Locate the cell with the specified text and output its (x, y) center coordinate. 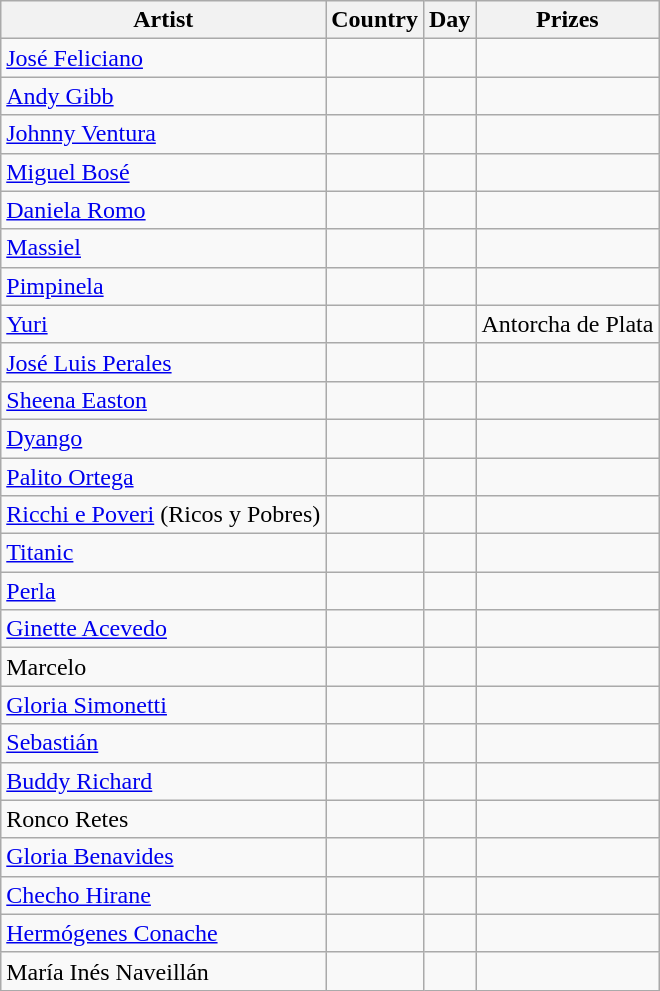
Checho Hirane (164, 895)
Gloria Simonetti (164, 705)
Sebastián (164, 743)
Buddy Richard (164, 781)
María Inés Naveillán (164, 971)
Pimpinela (164, 286)
Massiel (164, 248)
Dyango (164, 438)
Artist (164, 20)
Miguel Bosé (164, 172)
Antorcha de Plata (568, 324)
Country (375, 20)
Day (449, 20)
Palito Ortega (164, 477)
Sheena Easton (164, 400)
José Feliciano (164, 58)
Marcelo (164, 667)
Ginette Acevedo (164, 629)
Titanic (164, 553)
Perla (164, 591)
Gloria Benavides (164, 857)
Prizes (568, 20)
Daniela Romo (164, 210)
Hermógenes Conache (164, 933)
Yuri (164, 324)
José Luis Perales (164, 362)
Andy Gibb (164, 96)
Ronco Retes (164, 819)
Ricchi e Poveri (Ricos y Pobres) (164, 515)
Johnny Ventura (164, 134)
